Search for the cell housing the specified text and yield its (X, Y) center coordinate. 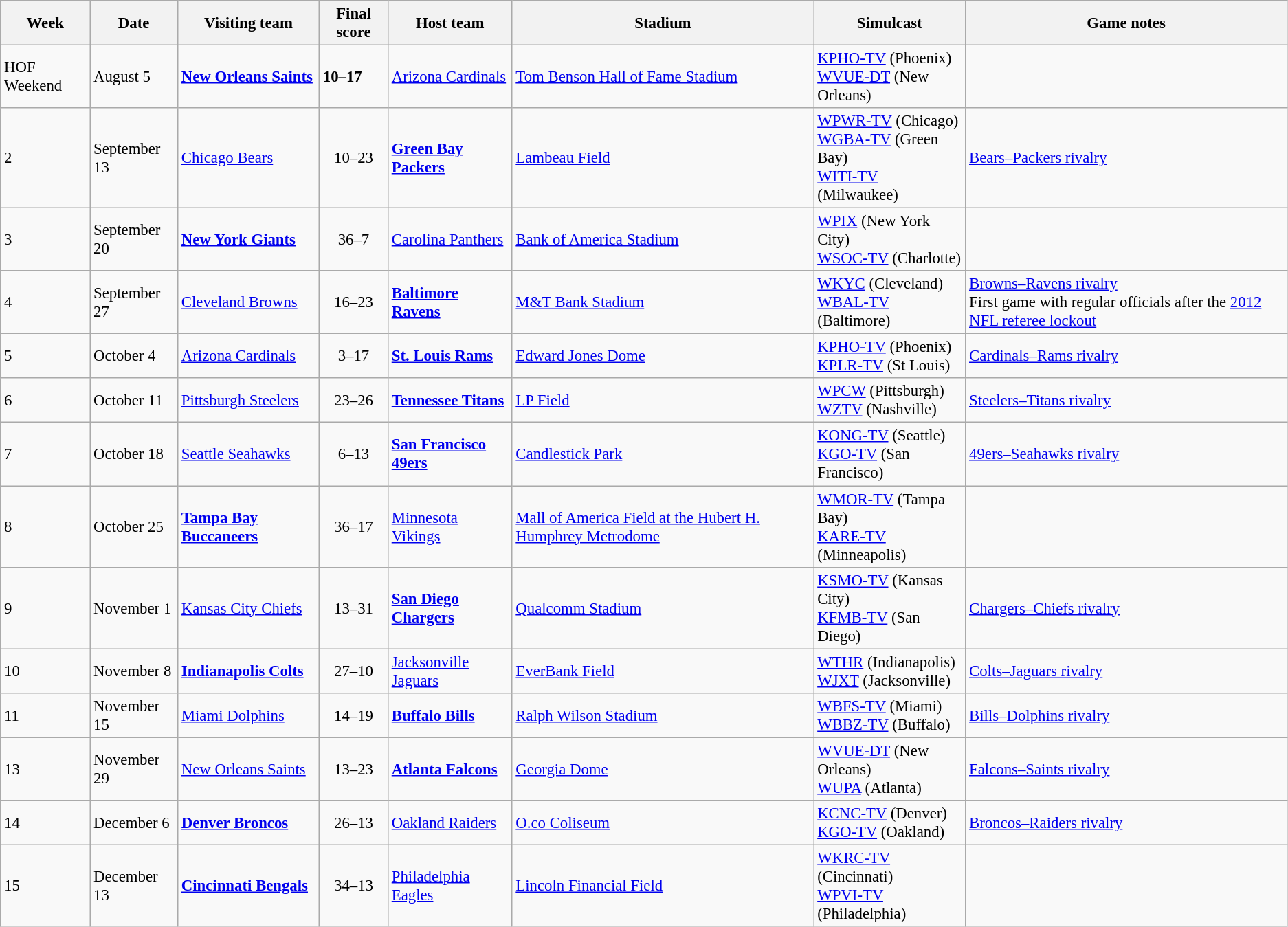
Pittsburgh Steelers (248, 400)
Chargers–Chiefs rivalry (1126, 607)
O.co Coliseum (663, 823)
49ers–Seahawks rivalry (1126, 454)
Candlestick Park (663, 454)
November 15 (134, 715)
Colts–Jaguars rivalry (1126, 671)
KCNC-TV (Denver)KGO-TV (Oakland) (889, 823)
Tampa Bay Buccaneers (248, 526)
Carolina Panthers (449, 240)
Baltimore Ravens (449, 302)
September 27 (134, 302)
Game notes (1126, 23)
10 (45, 671)
St. Louis Rams (449, 356)
Green Bay Packers (449, 158)
Tom Benson Hall of Fame Stadium (663, 77)
Host team (449, 23)
Oakland Raiders (449, 823)
Stadium (663, 23)
WPCW (Pittsburgh)WZTV (Nashville) (889, 400)
KPHO-TV (Phoenix)WVUE-DT (New Orleans) (889, 77)
3 (45, 240)
M&T Bank Stadium (663, 302)
Minnesota Vikings (449, 526)
Philadelphia Eagles (449, 885)
Visiting team (248, 23)
KPHO-TV (Phoenix)KPLR-TV (St Louis) (889, 356)
October 18 (134, 454)
WPWR-TV (Chicago)WGBA-TV (Green Bay)WITI-TV (Milwaukee) (889, 158)
October 25 (134, 526)
WMOR-TV (Tampa Bay)KARE-TV (Minneapolis) (889, 526)
15 (45, 885)
Indianapolis Colts (248, 671)
Jacksonville Jaguars (449, 671)
December 6 (134, 823)
Cleveland Browns (248, 302)
Edward Jones Dome (663, 356)
November 1 (134, 607)
Date (134, 23)
October 4 (134, 356)
Atlanta Falcons (449, 769)
KONG-TV (Seattle)KGO-TV (San Francisco) (889, 454)
San Francisco 49ers (449, 454)
36–17 (354, 526)
October 11 (134, 400)
Steelers–Titans rivalry (1126, 400)
34–13 (354, 885)
Week (45, 23)
Broncos–Raiders rivalry (1126, 823)
August 5 (134, 77)
Bills–Dolphins rivalry (1126, 715)
November 29 (134, 769)
WKRC-TV (Cincinnati)WPVI-TV (Philadelphia) (889, 885)
13 (45, 769)
Final score (354, 23)
5 (45, 356)
December 13 (134, 885)
13–31 (354, 607)
27–10 (354, 671)
4 (45, 302)
Bears–Packers rivalry (1126, 158)
Browns–Ravens rivalryFirst game with regular officials after the 2012 NFL referee lockout (1126, 302)
10–17 (354, 77)
23–26 (354, 400)
EverBank Field (663, 671)
Kansas City Chiefs (248, 607)
Ralph Wilson Stadium (663, 715)
Cincinnati Bengals (248, 885)
KSMO-TV (Kansas City)KFMB-TV (San Diego) (889, 607)
36–7 (354, 240)
6 (45, 400)
HOF Weekend (45, 77)
San Diego Chargers (449, 607)
Miami Dolphins (248, 715)
WKYC (Cleveland)WBAL-TV (Baltimore) (889, 302)
WTHR (Indianapolis)WJXT (Jacksonville) (889, 671)
Tennessee Titans (449, 400)
LP Field (663, 400)
Chicago Bears (248, 158)
14 (45, 823)
WVUE-DT (New Orleans)WUPA (Atlanta) (889, 769)
Bank of America Stadium (663, 240)
11 (45, 715)
New York Giants (248, 240)
10–23 (354, 158)
Falcons–Saints rivalry (1126, 769)
26–13 (354, 823)
14–19 (354, 715)
Lincoln Financial Field (663, 885)
Denver Broncos (248, 823)
Seattle Seahawks (248, 454)
September 13 (134, 158)
Buffalo Bills (449, 715)
WBFS-TV (Miami)WBBZ-TV (Buffalo) (889, 715)
September 20 (134, 240)
November 8 (134, 671)
Cardinals–Rams rivalry (1126, 356)
3–17 (354, 356)
2 (45, 158)
Simulcast (889, 23)
16–23 (354, 302)
7 (45, 454)
Qualcomm Stadium (663, 607)
13–23 (354, 769)
9 (45, 607)
Lambeau Field (663, 158)
6–13 (354, 454)
WPIX (New York City)WSOC-TV (Charlotte) (889, 240)
Georgia Dome (663, 769)
8 (45, 526)
Mall of America Field at the Hubert H. Humphrey Metrodome (663, 526)
